Scan for the cell matching the given text and deliver its [X, Y] coordinate at center. 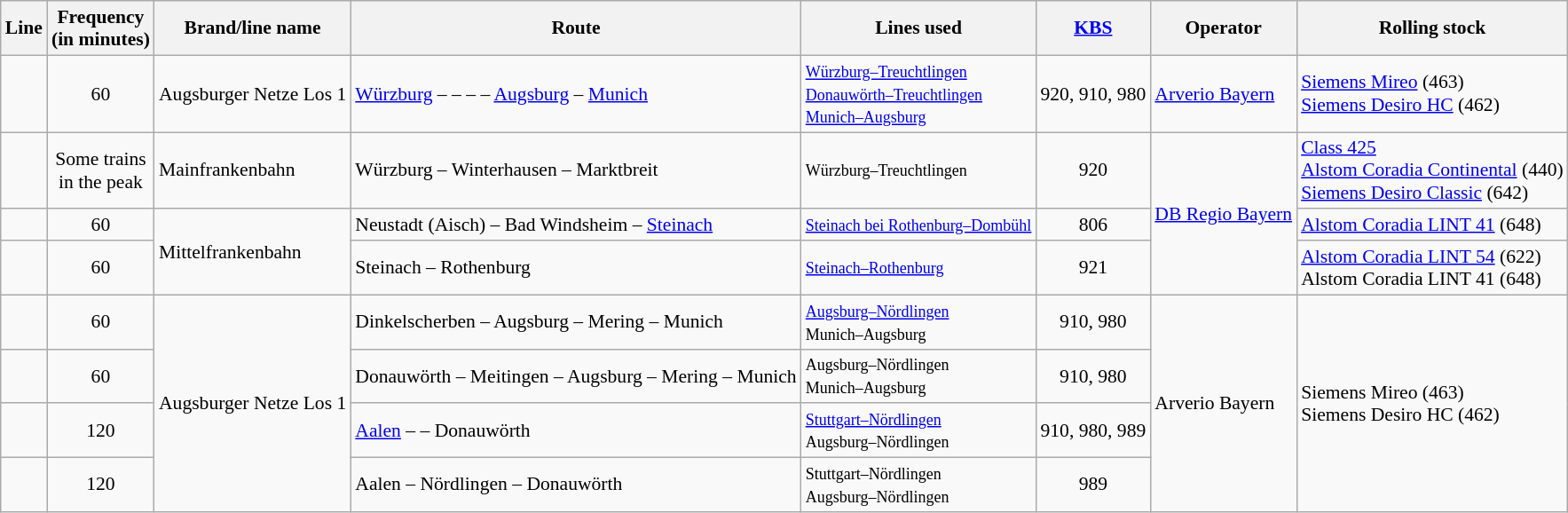
Alstom Coradia LINT 54 (622)Alstom Coradia LINT 41 (648) [1432, 268]
920 [1093, 170]
806 [1093, 225]
Rolling stock [1432, 28]
Mainfrankenbahn [252, 170]
Neustadt (Aisch) – Bad Windsheim – Steinach [575, 225]
Aalen – Nördlingen – Donauwörth [575, 485]
Würzburg – Winterhausen – Marktbreit [575, 170]
920, 910, 980 [1093, 94]
Steinach bei Rothenburg–Dombühl [919, 225]
921 [1093, 268]
910, 980, 989 [1093, 431]
Class 425Alstom Coradia Continental (440)Siemens Desiro Classic (642) [1432, 170]
Route [575, 28]
DB Regio Bayern [1223, 213]
Alstom Coradia LINT 41 (648) [1432, 225]
Aalen – – Donauwörth [575, 431]
989 [1093, 485]
Donauwörth – Meitingen – Augsburg – Mering – Munich [575, 376]
Würzburg–Treuchtlingen [919, 170]
Operator [1223, 28]
Frequency(in minutes) [101, 28]
KBS [1093, 28]
Some trainsin the peak [101, 170]
Steinach – Rothenburg [575, 268]
Steinach–Rothenburg [919, 268]
Mittelfrankenbahn [252, 252]
Würzburg–TreuchtlingenDonauwörth–TreuchtlingenMunich–Augsburg [919, 94]
Lines used [919, 28]
Line [24, 28]
Dinkelscherben – Augsburg – Mering – Munich [575, 321]
Würzburg – – – – Augsburg – Munich [575, 94]
Brand/line name [252, 28]
